Return the (X, Y) coordinate for the center point of the cell that contains the specified text.  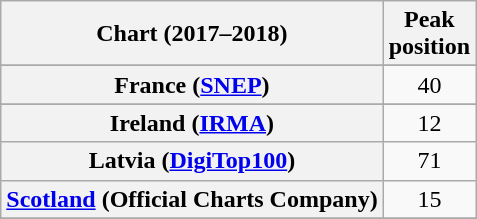
40 (429, 85)
Scotland (Official Charts Company) (192, 199)
Latvia (DigiTop100) (192, 161)
15 (429, 199)
12 (429, 123)
71 (429, 161)
Chart (2017–2018) (192, 34)
Peakposition (429, 34)
Ireland (IRMA) (192, 123)
France (SNEP) (192, 85)
